Pinpoint the cell where the given text exists, returning its [x, y] midpoint coordinate. 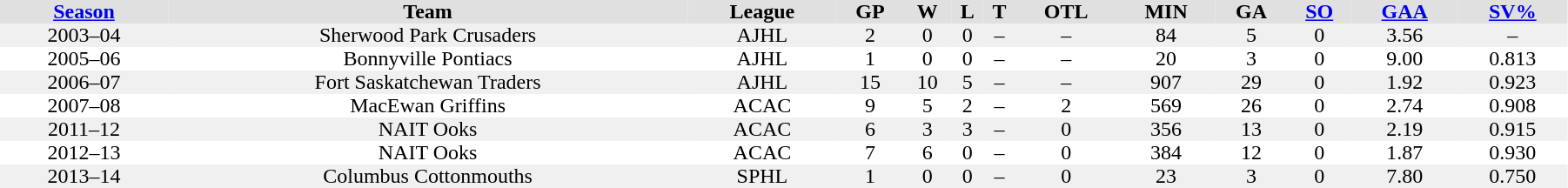
2005–06 [84, 59]
2007–08 [84, 106]
15 [870, 82]
MIN [1166, 12]
GP [870, 12]
13 [1251, 129]
0.930 [1512, 153]
569 [1166, 106]
384 [1166, 153]
Team [428, 12]
2013–14 [84, 176]
GA [1251, 12]
2.19 [1404, 129]
2012–13 [84, 153]
84 [1166, 35]
Bonnyville Pontiacs [428, 59]
26 [1251, 106]
356 [1166, 129]
7 [870, 153]
GAA [1404, 12]
2003–04 [84, 35]
T [999, 12]
W [928, 12]
Sherwood Park Crusaders [428, 35]
907 [1166, 82]
1.92 [1404, 82]
1.87 [1404, 153]
Season [84, 12]
SPHL [762, 176]
L [968, 12]
Columbus Cottonmouths [428, 176]
9 [870, 106]
23 [1166, 176]
SV% [1512, 12]
0.908 [1512, 106]
2006–07 [84, 82]
7.80 [1404, 176]
3.56 [1404, 35]
2.74 [1404, 106]
Fort Saskatchewan Traders [428, 82]
MacEwan Griffins [428, 106]
10 [928, 82]
0.915 [1512, 129]
29 [1251, 82]
9.00 [1404, 59]
0.923 [1512, 82]
SO [1319, 12]
0.813 [1512, 59]
OTL [1066, 12]
0.750 [1512, 176]
12 [1251, 153]
20 [1166, 59]
League [762, 12]
2011–12 [84, 129]
